Extract the (X, Y) coordinate from the center of the cell holding the provided text.  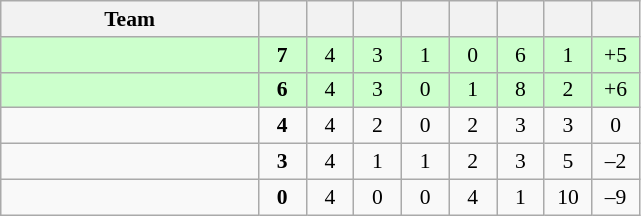
–9 (616, 197)
8 (520, 90)
Team (130, 19)
+6 (616, 90)
5 (568, 162)
–2 (616, 162)
10 (568, 197)
7 (282, 55)
+5 (616, 55)
